Find where the given text appears and provide that cell's center as (X, Y) coordinate. 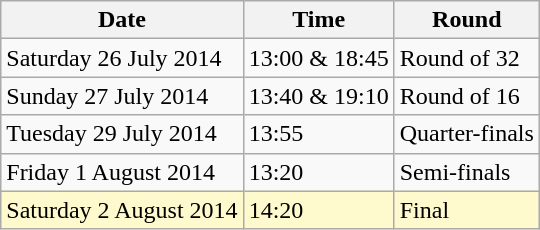
Time (318, 20)
13:20 (318, 172)
Date (122, 20)
13:00 & 18:45 (318, 58)
13:40 & 19:10 (318, 96)
Sunday 27 July 2014 (122, 96)
Friday 1 August 2014 (122, 172)
Saturday 26 July 2014 (122, 58)
13:55 (318, 134)
Round of 16 (466, 96)
Saturday 2 August 2014 (122, 210)
Final (466, 210)
Round of 32 (466, 58)
Tuesday 29 July 2014 (122, 134)
Round (466, 20)
Quarter-finals (466, 134)
14:20 (318, 210)
Semi-finals (466, 172)
